From the cell containing the given text, extract its center point as (X, Y) coordinate. 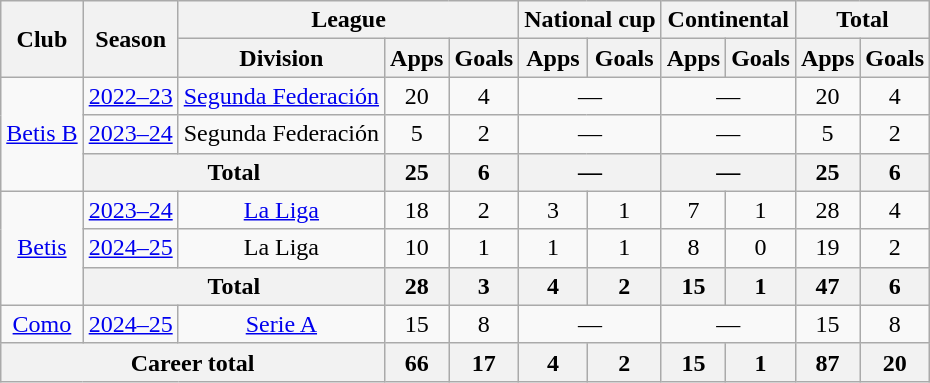
National cup (590, 20)
2022–23 (130, 96)
0 (761, 248)
Serie A (281, 324)
19 (827, 248)
League (348, 20)
7 (693, 210)
66 (417, 362)
18 (417, 210)
10 (417, 248)
Betis (42, 248)
47 (827, 286)
Continental (728, 20)
Club (42, 39)
Career total (193, 362)
Betis B (42, 134)
17 (484, 362)
Como (42, 324)
Division (281, 58)
Season (130, 39)
87 (827, 362)
